Provide the (X, Y) coordinate of the cell's center where the given text is located.  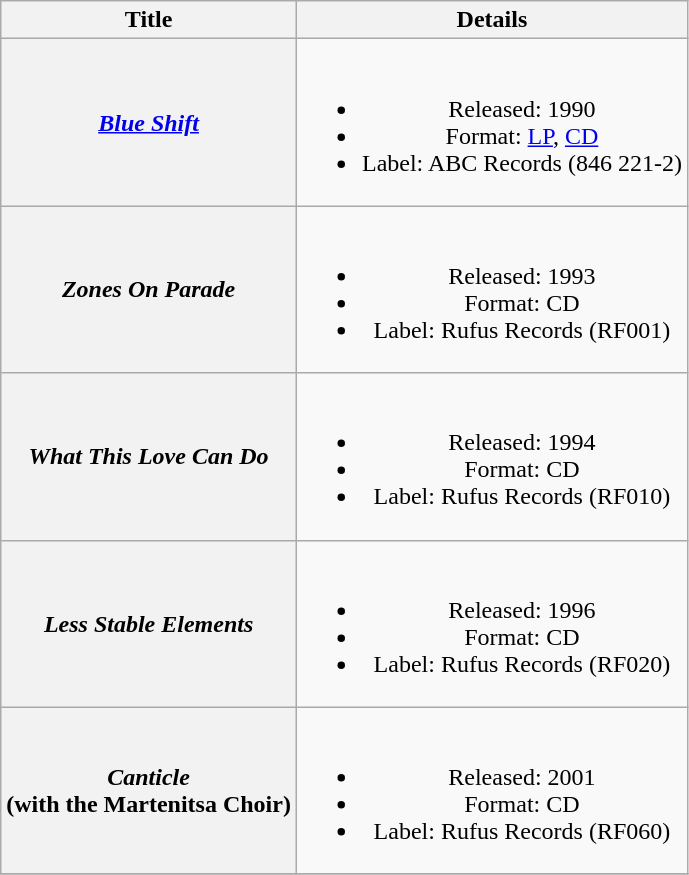
Released: 1990Format: LP, CDLabel: ABC Records (846 221-2) (492, 122)
Blue Shift (149, 122)
Less Stable Elements (149, 624)
Title (149, 20)
Zones On Parade (149, 290)
Released: 1993Format: CDLabel: Rufus Records (RF001) (492, 290)
What This Love Can Do (149, 456)
Released: 1994Format: CDLabel: Rufus Records (RF010) (492, 456)
Released: 1996Format: CDLabel: Rufus Records (RF020) (492, 624)
Released: 2001Format: CDLabel: Rufus Records (RF060) (492, 790)
Canticle (with the Martenitsa Choir) (149, 790)
Details (492, 20)
